Identify which cell holds the provided text, then report its [x, y] central coordinate. 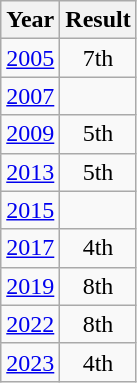
2013 [30, 172]
2019 [30, 286]
2023 [30, 362]
2009 [30, 134]
2015 [30, 210]
2022 [30, 324]
2007 [30, 96]
2005 [30, 58]
Result [98, 20]
7th [98, 58]
2017 [30, 248]
Year [30, 20]
